From the cell containing the given text, extract its center point as [x, y] coordinate. 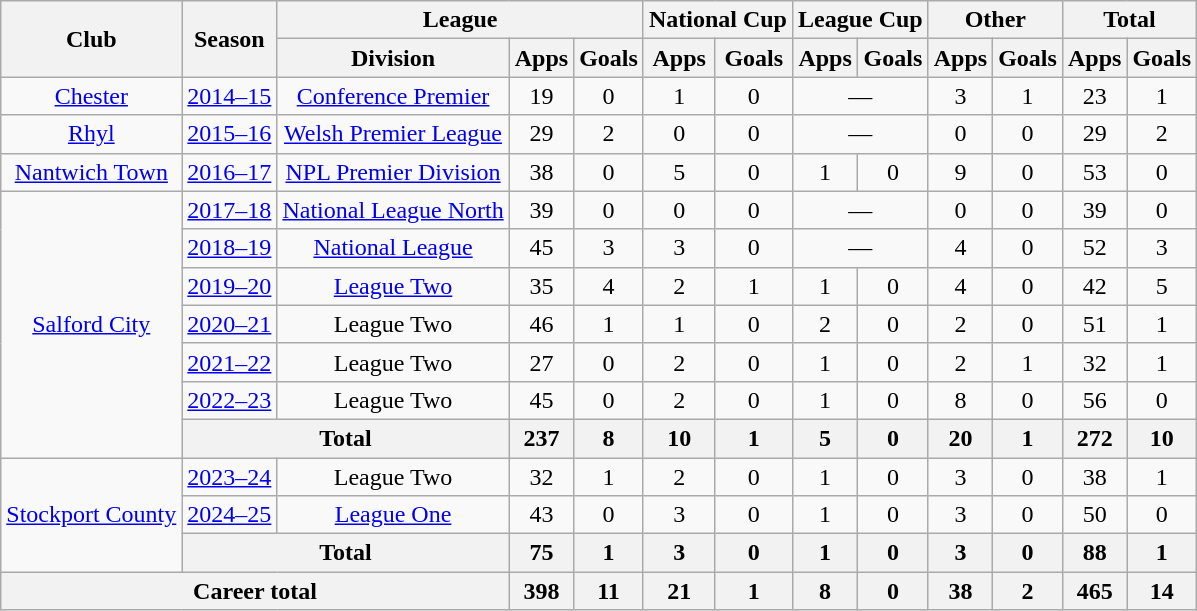
Rhyl [92, 134]
League [460, 20]
75 [541, 553]
Welsh Premier League [393, 134]
35 [541, 286]
19 [541, 96]
Nantwich Town [92, 172]
51 [1094, 324]
League One [393, 515]
2016–17 [230, 172]
2018–19 [230, 248]
League Cup [860, 20]
23 [1094, 96]
27 [541, 362]
2022–23 [230, 400]
Conference Premier [393, 96]
52 [1094, 248]
14 [1162, 591]
21 [679, 591]
2019–20 [230, 286]
National Cup [718, 20]
2015–16 [230, 134]
Salford City [92, 324]
Career total [255, 591]
272 [1094, 438]
2017–18 [230, 210]
465 [1094, 591]
National League North [393, 210]
NPL Premier Division [393, 172]
Division [393, 58]
42 [1094, 286]
9 [960, 172]
53 [1094, 172]
43 [541, 515]
2020–21 [230, 324]
56 [1094, 400]
237 [541, 438]
46 [541, 324]
398 [541, 591]
Stockport County [92, 515]
Other [995, 20]
11 [609, 591]
Chester [92, 96]
Club [92, 39]
2024–25 [230, 515]
88 [1094, 553]
2021–22 [230, 362]
2014–15 [230, 96]
20 [960, 438]
Season [230, 39]
2023–24 [230, 477]
50 [1094, 515]
National League [393, 248]
